Output the [x, y] coordinate of the center of the cell containing the given text.  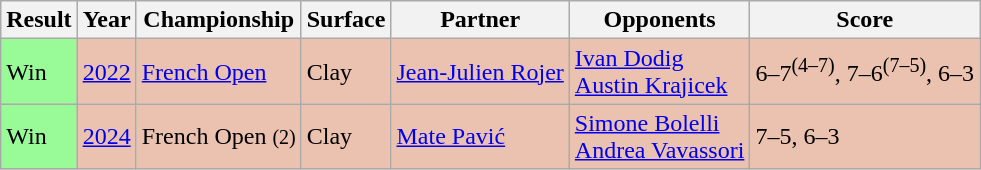
Partner [480, 20]
2024 [106, 136]
Championship [218, 20]
Surface [346, 20]
7–5, 6–3 [865, 136]
Jean-Julien Rojer [480, 72]
Result [39, 20]
French Open [218, 72]
Score [865, 20]
Ivan Dodig Austin Krajicek [660, 72]
Mate Pavić [480, 136]
Opponents [660, 20]
2022 [106, 72]
Year [106, 20]
French Open (2) [218, 136]
6–7(4–7), 7–6(7–5), 6–3 [865, 72]
Simone Bolelli Andrea Vavassori [660, 136]
